Search for the cell housing the specified text and yield its [x, y] center coordinate. 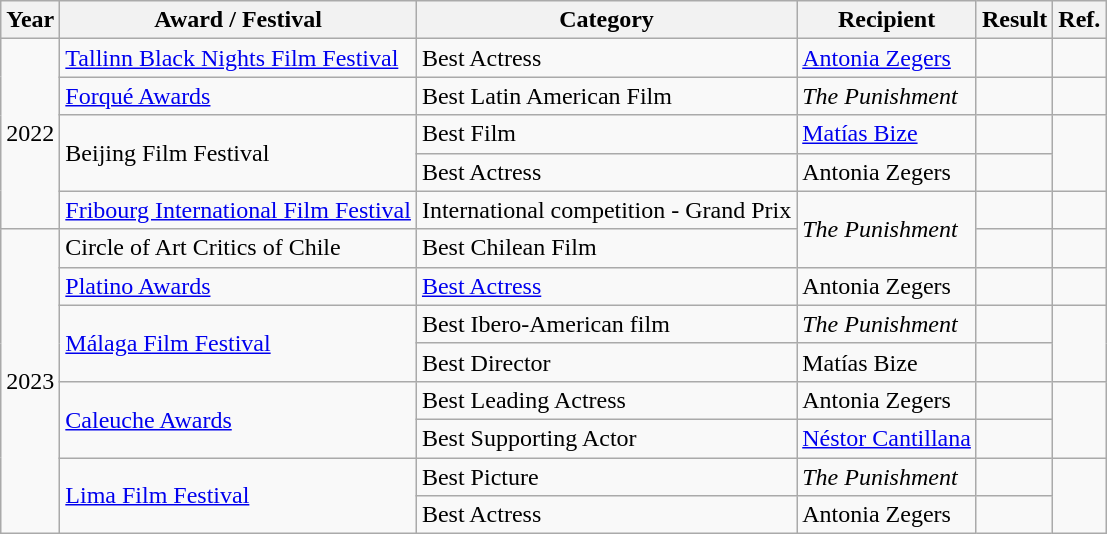
Result [1014, 20]
Best Supporting Actor [606, 438]
Year [30, 20]
Néstor Cantillana [887, 438]
Recipient [887, 20]
Málaga Film Festival [238, 343]
Best Leading Actress [606, 400]
Best Latin American Film [606, 96]
Tallinn Black Nights Film Festival [238, 58]
International competition - Grand Prix [606, 210]
Best Picture [606, 477]
Ref. [1080, 20]
Best Director [606, 362]
Award / Festival [238, 20]
Platino Awards [238, 286]
Best Ibero-American film [606, 324]
Beijing Film Festival [238, 153]
Lima Film Festival [238, 496]
Fribourg International Film Festival [238, 210]
Category [606, 20]
Caleuche Awards [238, 419]
Forqué Awards [238, 96]
Circle of Art Critics of Chile [238, 248]
Best Film [606, 134]
2022 [30, 134]
2023 [30, 381]
Best Chilean Film [606, 248]
